Find where the given text appears and provide that cell's center as (x, y) coordinate. 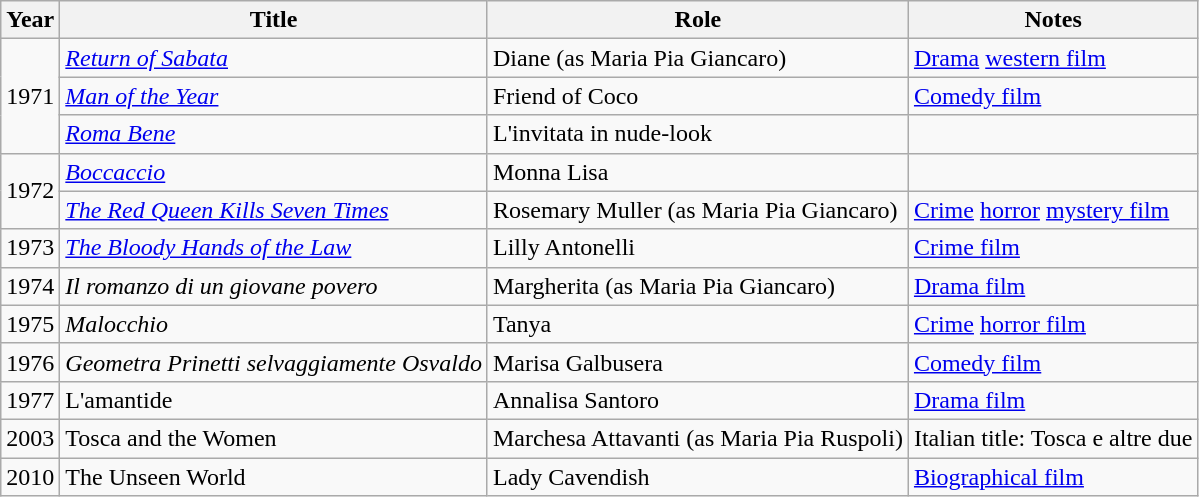
1975 (30, 324)
Crime film (1053, 248)
Notes (1053, 20)
1976 (30, 362)
Friend of Coco (698, 96)
Year (30, 20)
Boccaccio (274, 172)
Margherita (as Maria Pia Giancaro) (698, 286)
Monna Lisa (698, 172)
2003 (30, 438)
2010 (30, 477)
Marchesa Attavanti (as Maria Pia Ruspoli) (698, 438)
Crime horror film (1053, 324)
Diane (as Maria Pia Giancaro) (698, 58)
L'invitata in nude-look (698, 134)
Roma Bene (274, 134)
Man of the Year (274, 96)
Title (274, 20)
L'amantide (274, 400)
Malocchio (274, 324)
The Unseen World (274, 477)
Role (698, 20)
Rosemary Muller (as Maria Pia Giancaro) (698, 210)
Biographical film (1053, 477)
1972 (30, 191)
Return of Sabata (274, 58)
Geometra Prinetti selvaggiamente Osvaldo (274, 362)
1973 (30, 248)
Marisa Galbusera (698, 362)
1971 (30, 96)
Il romanzo di un giovane povero (274, 286)
The Red Queen Kills Seven Times (274, 210)
Lilly Antonelli (698, 248)
Drama western film (1053, 58)
Crime horror mystery film (1053, 210)
Tosca and the Women (274, 438)
Lady Cavendish (698, 477)
1974 (30, 286)
1977 (30, 400)
Italian title: Tosca e altre due (1053, 438)
Annalisa Santoro (698, 400)
Tanya (698, 324)
The Bloody Hands of the Law (274, 248)
